Return (X, Y) of the center of cell containing provided text 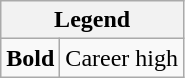
Legend (92, 20)
Bold (30, 58)
Career high (122, 58)
